For the text-containing cell, return its midpoint in (X, Y) coordinate format. 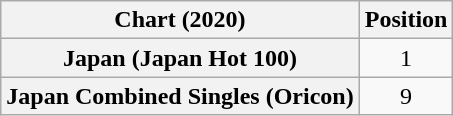
Position (406, 20)
Japan (Japan Hot 100) (180, 58)
9 (406, 96)
Chart (2020) (180, 20)
1 (406, 58)
Japan Combined Singles (Oricon) (180, 96)
